From the cell containing the given text, extract its center point as [X, Y] coordinate. 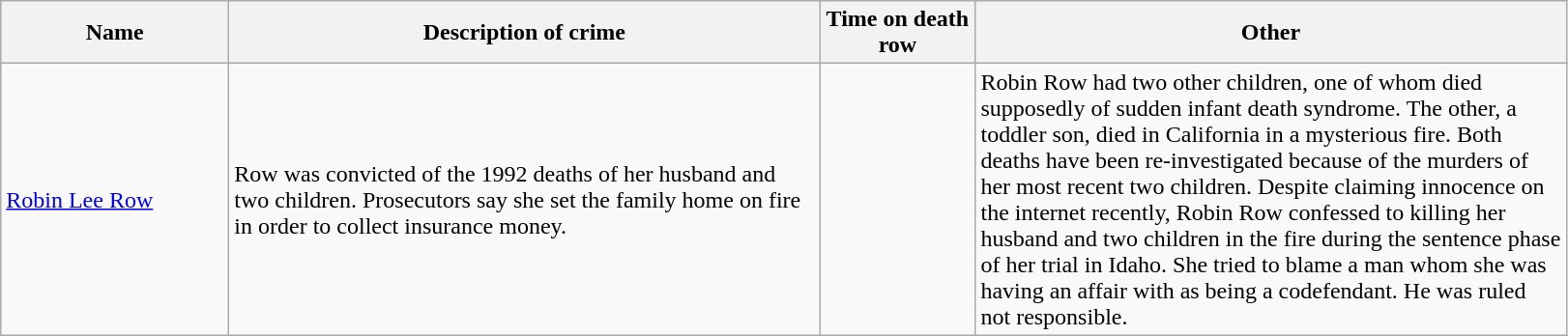
Time on death row [897, 33]
Other [1270, 33]
Name [115, 33]
Robin Lee Row [115, 199]
Description of crime [524, 33]
